Capture the cell that displays the provided text and extract its [X, Y] central coordinate. 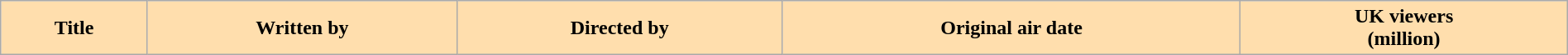
Title [74, 28]
Written by [302, 28]
UK viewers(million) [1404, 28]
Directed by [619, 28]
Original air date [1011, 28]
